Extract the (X, Y) coordinate from the center of the cell holding the provided text.  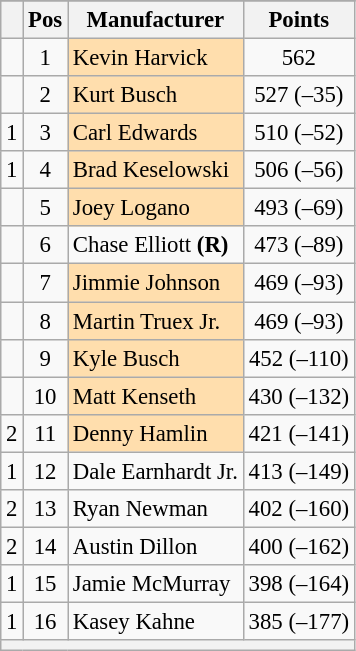
Carl Edwards (156, 133)
452 (–110) (298, 358)
385 (–177) (298, 621)
493 (–69) (298, 208)
Kasey Kahne (156, 621)
15 (46, 584)
473 (–89) (298, 245)
13 (46, 509)
Dale Earnhardt Jr. (156, 471)
Jamie McMurray (156, 584)
3 (46, 133)
12 (46, 471)
Kurt Busch (156, 95)
Chase Elliott (R) (156, 245)
Ryan Newman (156, 509)
Kevin Harvick (156, 58)
413 (–149) (298, 471)
510 (–52) (298, 133)
421 (–141) (298, 433)
Matt Kenseth (156, 396)
4 (46, 170)
16 (46, 621)
6 (46, 245)
14 (46, 546)
9 (46, 358)
Denny Hamlin (156, 433)
10 (46, 396)
402 (–160) (298, 509)
5 (46, 208)
Joey Logano (156, 208)
430 (–132) (298, 396)
Kyle Busch (156, 358)
Pos (46, 20)
Jimmie Johnson (156, 283)
8 (46, 321)
527 (–35) (298, 95)
Martin Truex Jr. (156, 321)
400 (–162) (298, 546)
Austin Dillon (156, 546)
Manufacturer (156, 20)
Brad Keselowski (156, 170)
Points (298, 20)
506 (–56) (298, 170)
11 (46, 433)
562 (298, 58)
398 (–164) (298, 584)
7 (46, 283)
